From the cell containing the given text, extract its center point as (X, Y) coordinate. 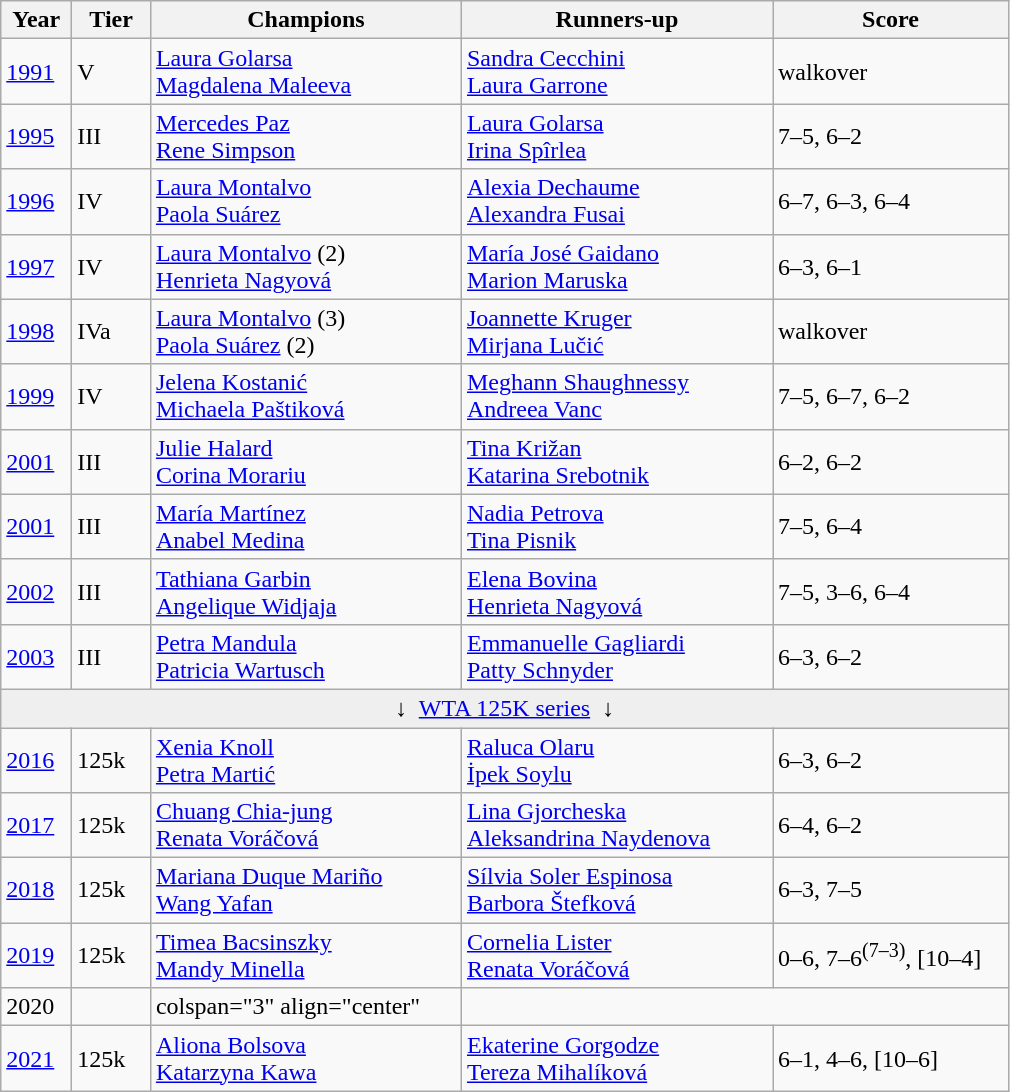
1998 (36, 332)
Elena Bovina Henrieta Nagyová (616, 592)
Emmanuelle Gagliardi Patty Schnyder (616, 656)
7–5, 6–4 (890, 526)
Champions (306, 20)
Tier (112, 20)
6–7, 6–3, 6–4 (890, 202)
Timea Bacsinszky Mandy Minella (306, 956)
Runners-up (616, 20)
Xenia Knoll Petra Martić (306, 760)
Tathiana Garbin Angelique Widjaja (306, 592)
↓ WTA 125K series ↓ (505, 708)
7–5, 6–7, 6–2 (890, 396)
María Martínez Anabel Medina (306, 526)
6–3, 6–1 (890, 266)
Sílvia Soler Espinosa Barbora Štefková (616, 890)
1996 (36, 202)
Petra Mandula Patricia Wartusch (306, 656)
María José Gaidano Marion Maruska (616, 266)
2020 (36, 1007)
Cornelia Lister Renata Voráčová (616, 956)
Mariana Duque Mariño Wang Yafan (306, 890)
Laura Montalvo (2) Henrieta Nagyová (306, 266)
Joannette Kruger Mirjana Lučić (616, 332)
Laura Golarsa Magdalena Maleeva (306, 72)
1997 (36, 266)
2019 (36, 956)
Chuang Chia-jung Renata Voráčová (306, 826)
Sandra Cecchini Laura Garrone (616, 72)
Lina Gjorcheska Aleksandrina Naydenova (616, 826)
IVa (112, 332)
Year (36, 20)
Jelena Kostanić Michaela Paštiková (306, 396)
Ekaterine Gorgodze Tereza Mihalíková (616, 1058)
2017 (36, 826)
6–3, 7–5 (890, 890)
Alexia Dechaume Alexandra Fusai (616, 202)
Aliona Bolsova Katarzyna Kawa (306, 1058)
2018 (36, 890)
2003 (36, 656)
V (112, 72)
Laura Golarsa Irina Spîrlea (616, 136)
Julie Halard Corina Morariu (306, 462)
Nadia Petrova Tina Pisnik (616, 526)
Meghann Shaughnessy Andreea Vanc (616, 396)
6–4, 6–2 (890, 826)
1991 (36, 72)
6–1, 4–6, [10–6] (890, 1058)
Score (890, 20)
1999 (36, 396)
2002 (36, 592)
colspan="3" align="center" (306, 1007)
Raluca Olaru İpek Soylu (616, 760)
7–5, 3–6, 6–4 (890, 592)
0–6, 7–6(7–3), [10–4] (890, 956)
Laura Montalvo Paola Suárez (306, 202)
2021 (36, 1058)
Laura Montalvo (3) Paola Suárez (2) (306, 332)
Tina Križan Katarina Srebotnik (616, 462)
7–5, 6–2 (890, 136)
6–2, 6–2 (890, 462)
Mercedes Paz Rene Simpson (306, 136)
2016 (36, 760)
1995 (36, 136)
